Return [X, Y] of the center of cell containing provided text 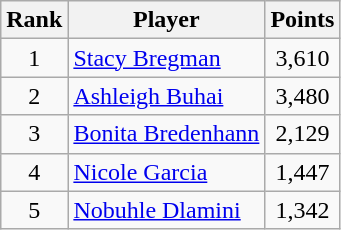
2 [34, 96]
4 [34, 172]
3,610 [302, 58]
5 [34, 210]
3 [34, 134]
Nicole Garcia [166, 172]
2,129 [302, 134]
Ashleigh Buhai [166, 96]
1 [34, 58]
1,342 [302, 210]
3,480 [302, 96]
Stacy Bregman [166, 58]
Rank [34, 20]
Player [166, 20]
1,447 [302, 172]
Points [302, 20]
Bonita Bredenhann [166, 134]
Nobuhle Dlamini [166, 210]
